Identify which cell holds the provided text, then report its [x, y] central coordinate. 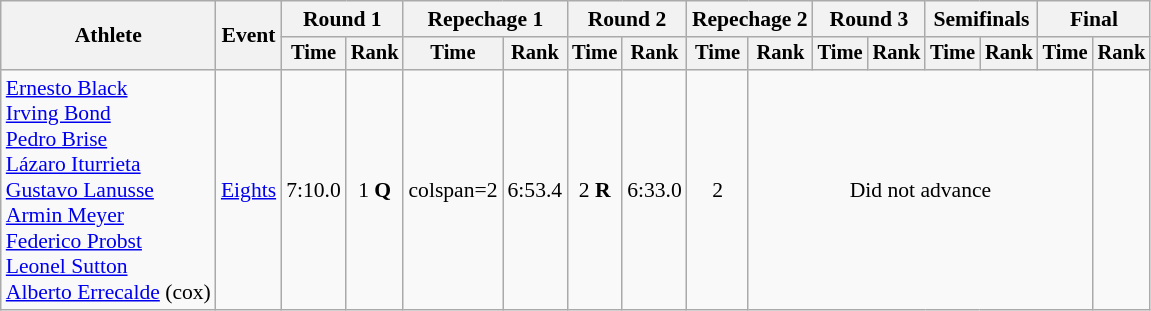
6:53.4 [534, 190]
Event [248, 36]
colspan=2 [452, 190]
2 [718, 190]
Round 2 [627, 19]
Did not advance [920, 190]
Athlete [108, 36]
Ernesto Black Irving Bond Pedro Brise Lázaro Iturrieta Gustavo Lanusse Armin Meyer Federico Probst Leonel Sutton Alberto Errecalde (cox) [108, 190]
Semifinals [981, 19]
2 R [594, 190]
Eights [248, 190]
7:10.0 [314, 190]
1 Q [375, 190]
Repechage 2 [750, 19]
Final [1094, 19]
Repechage 1 [485, 19]
Round 1 [342, 19]
6:33.0 [654, 190]
Round 3 [869, 19]
